Capture the cell that displays the provided text and extract its [X, Y] central coordinate. 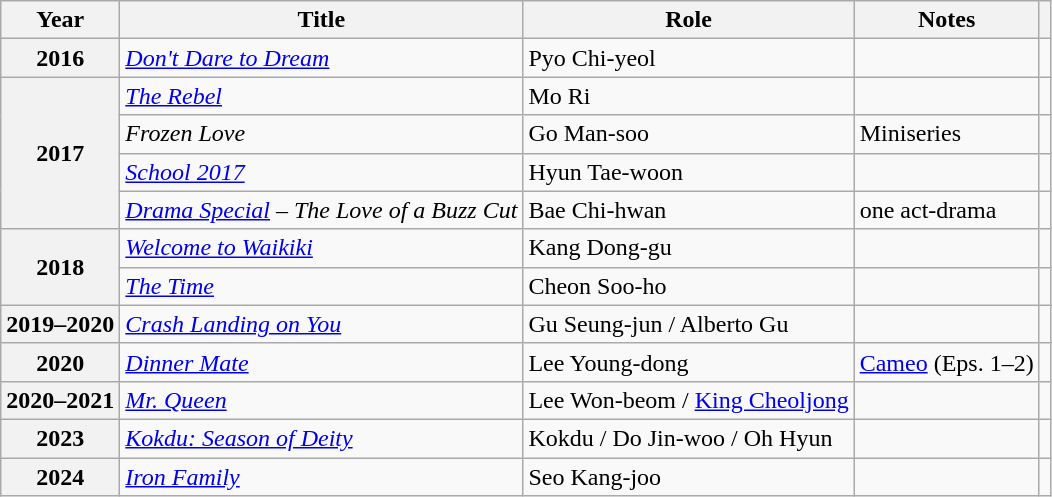
Bae Chi-hwan [688, 210]
Hyun Tae-woon [688, 172]
2017 [60, 153]
Gu Seung-jun / Alberto Gu [688, 324]
one act-drama [946, 210]
The Rebel [322, 96]
Welcome to Waikiki [322, 248]
Don't Dare to Dream [322, 58]
Year [60, 20]
2018 [60, 267]
Title [322, 20]
The Time [322, 286]
Lee Won-beom / King Cheoljong [688, 400]
Go Man-soo [688, 134]
2020–2021 [60, 400]
Kokdu / Do Jin-woo / Oh Hyun [688, 438]
Iron Family [322, 477]
Seo Kang-joo [688, 477]
Cameo (Eps. 1–2) [946, 362]
Kang Dong-gu [688, 248]
Notes [946, 20]
2019–2020 [60, 324]
Dinner Mate [322, 362]
Mr. Queen [322, 400]
Crash Landing on You [322, 324]
Pyo Chi-yeol [688, 58]
Drama Special – The Love of a Buzz Cut [322, 210]
Lee Young-dong [688, 362]
Miniseries [946, 134]
Frozen Love [322, 134]
2024 [60, 477]
Kokdu: Season of Deity [322, 438]
Role [688, 20]
2023 [60, 438]
Cheon Soo-ho [688, 286]
School 2017 [322, 172]
2016 [60, 58]
Mo Ri [688, 96]
2020 [60, 362]
